Determine the [x, y] coordinate at the center of the cell enclosing the given text.  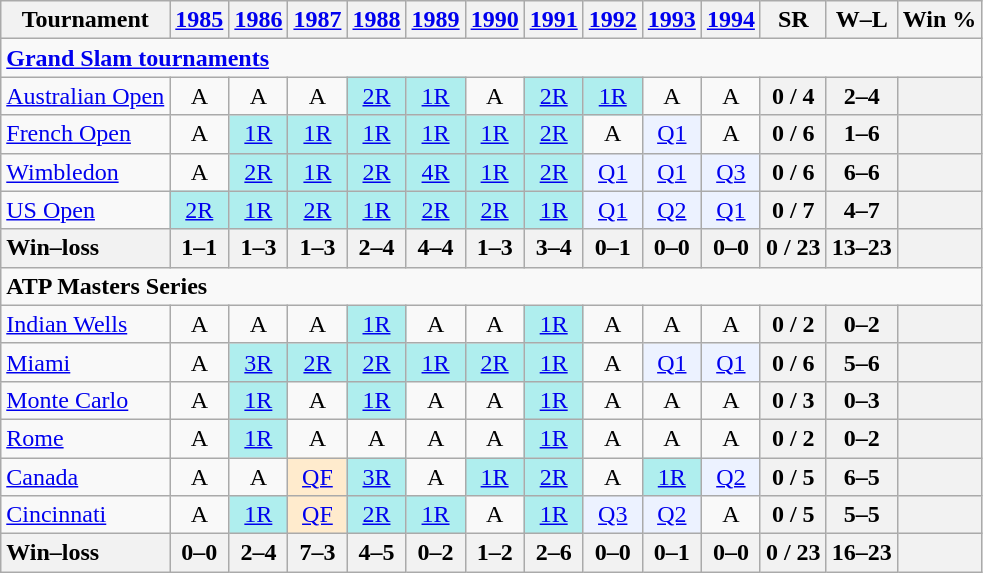
1–2 [494, 553]
6–5 [862, 477]
2–6 [554, 553]
6–6 [862, 172]
SR [793, 20]
Monte Carlo [86, 400]
W–L [862, 20]
Wimbledon [86, 172]
1993 [672, 20]
1988 [376, 20]
Rome [86, 438]
French Open [86, 134]
0–3 [862, 400]
5–5 [862, 515]
7–3 [318, 553]
3–4 [554, 248]
1991 [554, 20]
4–4 [436, 248]
US Open [86, 210]
0 / 4 [793, 96]
Australian Open [86, 96]
1992 [612, 20]
Indian Wells [86, 324]
1990 [494, 20]
13–23 [862, 248]
16–23 [862, 553]
4–7 [862, 210]
1–1 [200, 248]
Grand Slam tournaments [492, 58]
Canada [86, 477]
ATP Masters Series [492, 286]
0 / 7 [793, 210]
1994 [730, 20]
Miami [86, 362]
Win % [940, 20]
0 / 3 [793, 400]
1987 [318, 20]
4R [436, 172]
Cincinnati [86, 515]
Tournament [86, 20]
1986 [258, 20]
1–6 [862, 134]
5–6 [862, 362]
1985 [200, 20]
4–5 [376, 553]
1989 [436, 20]
